Provide the (x, y) coordinate of the cell's center where the given text is located.  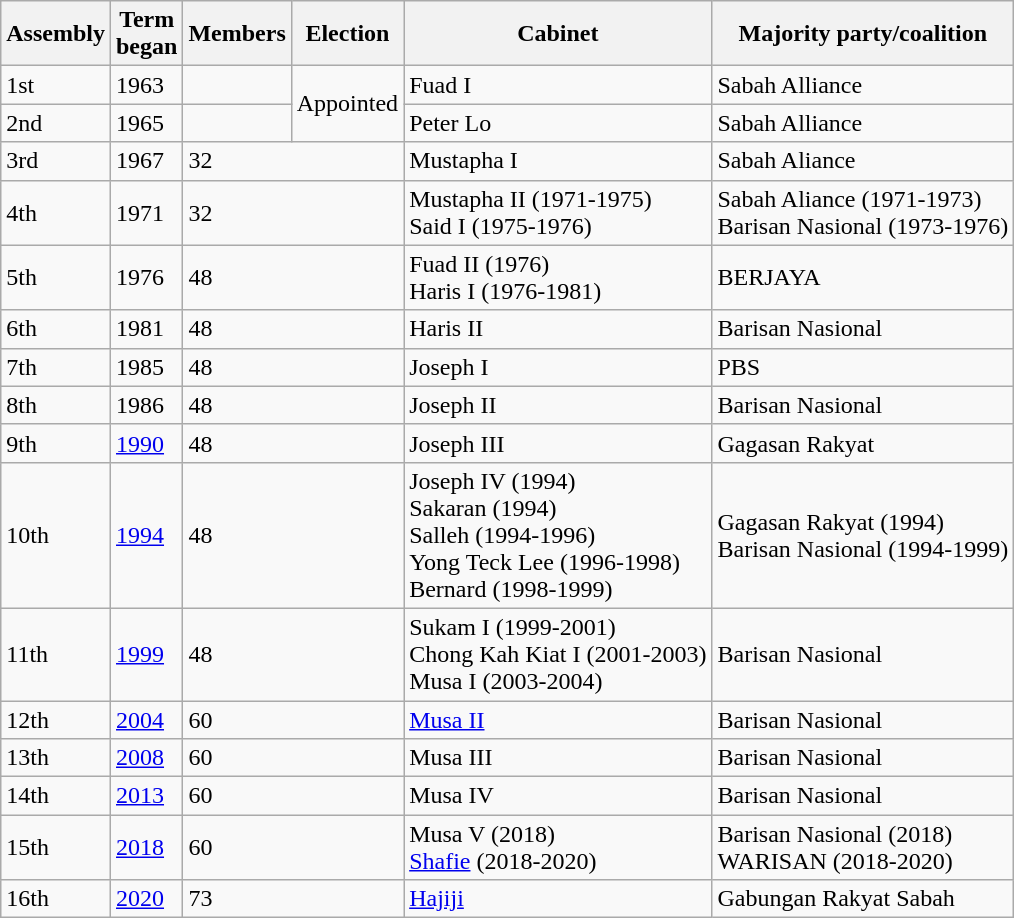
11th (56, 654)
2018 (146, 848)
Peter Lo (558, 123)
1999 (146, 654)
Barisan Nasional (2018)WARISAN (2018-2020) (863, 848)
PBS (863, 367)
Fuad II (1976)Haris I (1976-1981) (558, 278)
Joseph IV (1994)Sakaran (1994)Salleh (1994-1996)Yong Teck Lee (1996-1998)Bernard (1998-1999) (558, 535)
Musa III (558, 758)
2008 (146, 758)
Mustapha I (558, 161)
16th (56, 899)
Cabinet (558, 34)
1965 (146, 123)
2004 (146, 719)
Gagasan Rakyat (1994)Barisan Nasional (1994-1999) (863, 535)
1990 (146, 443)
4th (56, 212)
13th (56, 758)
Election (347, 34)
Joseph III (558, 443)
9th (56, 443)
1971 (146, 212)
Musa V (2018)Shafie (2018-2020) (558, 848)
Musa II (558, 719)
1976 (146, 278)
1986 (146, 405)
15th (56, 848)
12th (56, 719)
1985 (146, 367)
Joseph I (558, 367)
Gabungan Rakyat Sabah (863, 899)
6th (56, 329)
Sukam I (1999-2001)Chong Kah Kiat I (2001-2003)Musa I (2003-2004) (558, 654)
Majority party/coalition (863, 34)
Members (237, 34)
Haris II (558, 329)
Fuad I (558, 85)
Termbegan (146, 34)
1967 (146, 161)
Sabah Aliance (863, 161)
73 (294, 899)
Gagasan Rakyat (863, 443)
2nd (56, 123)
Hajiji (558, 899)
1963 (146, 85)
1st (56, 85)
10th (56, 535)
1994 (146, 535)
8th (56, 405)
Mustapha II (1971-1975)Said I (1975-1976) (558, 212)
2020 (146, 899)
Joseph II (558, 405)
Assembly (56, 34)
14th (56, 796)
5th (56, 278)
1981 (146, 329)
3rd (56, 161)
Appointed (347, 104)
BERJAYA (863, 278)
2013 (146, 796)
7th (56, 367)
Musa IV (558, 796)
Sabah Aliance (1971-1973)Barisan Nasional (1973-1976) (863, 212)
